Find where the given text appears and provide that cell's center as (x, y) coordinate. 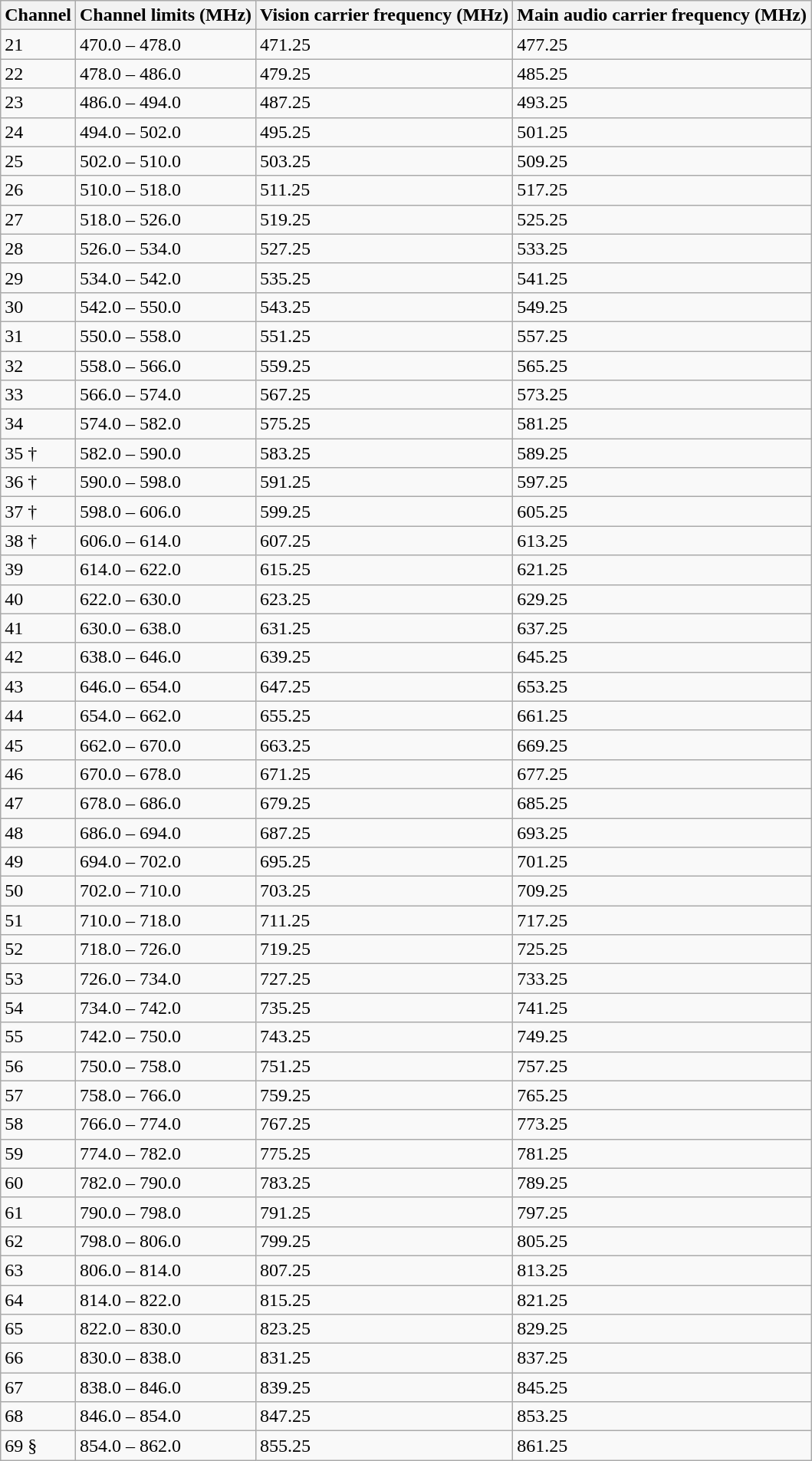
798.0 – 806.0 (166, 1241)
23 (38, 103)
599.25 (385, 512)
671.25 (385, 774)
663.25 (385, 745)
630.0 – 638.0 (166, 628)
861.25 (662, 1446)
Main audio carrier frequency (MHz) (662, 15)
543.25 (385, 307)
495.25 (385, 132)
43 (38, 686)
661.25 (662, 716)
24 (38, 132)
831.25 (385, 1358)
565.25 (662, 366)
767.25 (385, 1124)
678.0 – 686.0 (166, 803)
525.25 (662, 219)
38 † (38, 541)
68 (38, 1417)
662.0 – 670.0 (166, 745)
477.25 (662, 44)
758.0 – 766.0 (166, 1095)
647.25 (385, 686)
845.25 (662, 1387)
653.25 (662, 686)
799.25 (385, 1241)
589.25 (662, 453)
493.25 (662, 103)
52 (38, 949)
65 (38, 1329)
Channel (38, 15)
31 (38, 336)
726.0 – 734.0 (166, 979)
47 (38, 803)
494.0 – 502.0 (166, 132)
670.0 – 678.0 (166, 774)
46 (38, 774)
44 (38, 716)
645.25 (662, 657)
757.25 (662, 1066)
694.0 – 702.0 (166, 862)
63 (38, 1270)
27 (38, 219)
742.0 – 750.0 (166, 1037)
837.25 (662, 1358)
717.25 (662, 920)
37 † (38, 512)
478.0 – 486.0 (166, 74)
839.25 (385, 1387)
685.25 (662, 803)
669.25 (662, 745)
40 (38, 599)
606.0 – 614.0 (166, 541)
550.0 – 558.0 (166, 336)
55 (38, 1037)
805.25 (662, 1241)
54 (38, 1008)
534.0 – 542.0 (166, 278)
687.25 (385, 832)
50 (38, 891)
51 (38, 920)
815.25 (385, 1300)
541.25 (662, 278)
846.0 – 854.0 (166, 1417)
686.0 – 694.0 (166, 832)
49 (38, 862)
629.25 (662, 599)
573.25 (662, 395)
535.25 (385, 278)
790.0 – 798.0 (166, 1212)
709.25 (662, 891)
646.0 – 654.0 (166, 686)
702.0 – 710.0 (166, 891)
605.25 (662, 512)
637.25 (662, 628)
598.0 – 606.0 (166, 512)
607.25 (385, 541)
765.25 (662, 1095)
30 (38, 307)
781.25 (662, 1153)
42 (38, 657)
557.25 (662, 336)
823.25 (385, 1329)
34 (38, 424)
509.25 (662, 161)
734.0 – 742.0 (166, 1008)
775.25 (385, 1153)
533.25 (662, 248)
719.25 (385, 949)
470.0 – 478.0 (166, 44)
789.25 (662, 1183)
783.25 (385, 1183)
32 (38, 366)
807.25 (385, 1270)
797.25 (662, 1212)
654.0 – 662.0 (166, 716)
743.25 (385, 1037)
503.25 (385, 161)
830.0 – 838.0 (166, 1358)
41 (38, 628)
701.25 (662, 862)
519.25 (385, 219)
25 (38, 161)
33 (38, 395)
549.25 (662, 307)
813.25 (662, 1270)
806.0 – 814.0 (166, 1270)
511.25 (385, 190)
829.25 (662, 1329)
638.0 – 646.0 (166, 657)
64 (38, 1300)
Channel limits (MHz) (166, 15)
518.0 – 526.0 (166, 219)
486.0 – 494.0 (166, 103)
56 (38, 1066)
36 † (38, 482)
28 (38, 248)
574.0 – 582.0 (166, 424)
791.25 (385, 1212)
847.25 (385, 1417)
613.25 (662, 541)
Vision carrier frequency (MHz) (385, 15)
735.25 (385, 1008)
693.25 (662, 832)
559.25 (385, 366)
582.0 – 590.0 (166, 453)
527.25 (385, 248)
566.0 – 574.0 (166, 395)
621.25 (662, 570)
59 (38, 1153)
581.25 (662, 424)
853.25 (662, 1417)
782.0 – 790.0 (166, 1183)
727.25 (385, 979)
583.25 (385, 453)
60 (38, 1183)
855.25 (385, 1446)
39 (38, 570)
567.25 (385, 395)
677.25 (662, 774)
487.25 (385, 103)
517.25 (662, 190)
485.25 (662, 74)
718.0 – 726.0 (166, 949)
822.0 – 830.0 (166, 1329)
814.0 – 822.0 (166, 1300)
502.0 – 510.0 (166, 161)
773.25 (662, 1124)
45 (38, 745)
774.0 – 782.0 (166, 1153)
510.0 – 518.0 (166, 190)
711.25 (385, 920)
631.25 (385, 628)
703.25 (385, 891)
759.25 (385, 1095)
838.0 – 846.0 (166, 1387)
67 (38, 1387)
35 † (38, 453)
590.0 – 598.0 (166, 482)
58 (38, 1124)
62 (38, 1241)
710.0 – 718.0 (166, 920)
695.25 (385, 862)
597.25 (662, 482)
766.0 – 774.0 (166, 1124)
26 (38, 190)
615.25 (385, 570)
751.25 (385, 1066)
750.0 – 758.0 (166, 1066)
57 (38, 1095)
623.25 (385, 599)
551.25 (385, 336)
66 (38, 1358)
575.25 (385, 424)
679.25 (385, 803)
479.25 (385, 74)
501.25 (662, 132)
21 (38, 44)
725.25 (662, 949)
591.25 (385, 482)
61 (38, 1212)
471.25 (385, 44)
749.25 (662, 1037)
22 (38, 74)
655.25 (385, 716)
69 § (38, 1446)
821.25 (662, 1300)
48 (38, 832)
53 (38, 979)
639.25 (385, 657)
733.25 (662, 979)
614.0 – 622.0 (166, 570)
542.0 – 550.0 (166, 307)
526.0 – 534.0 (166, 248)
741.25 (662, 1008)
29 (38, 278)
854.0 – 862.0 (166, 1446)
622.0 – 630.0 (166, 599)
558.0 – 566.0 (166, 366)
